For the text-containing cell, return its midpoint in [X, Y] coordinate format. 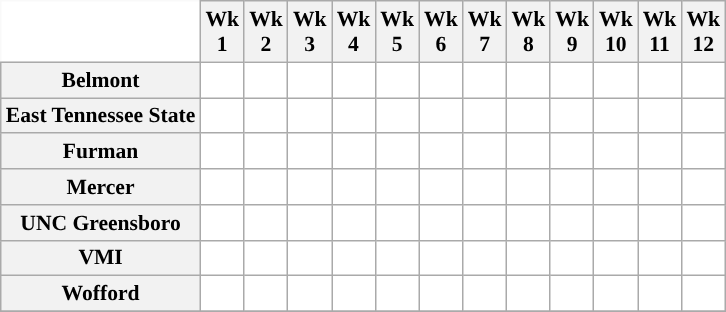
Belmont [101, 80]
Mercer [101, 187]
Wk4 [354, 32]
Wk7 [485, 32]
Wk3 [310, 32]
UNC Greensboro [101, 223]
Wk5 [397, 32]
Wk2 [266, 32]
Wofford [101, 294]
Wk12 [703, 32]
East Tennessee State [101, 116]
Furman [101, 152]
Wk8 [529, 32]
Wk11 [660, 32]
Wk9 [572, 32]
Wk10 [616, 32]
Wk 1 [222, 32]
VMI [101, 258]
Wk6 [441, 32]
